Extract the [x, y] coordinate from the center of the cell holding the provided text.  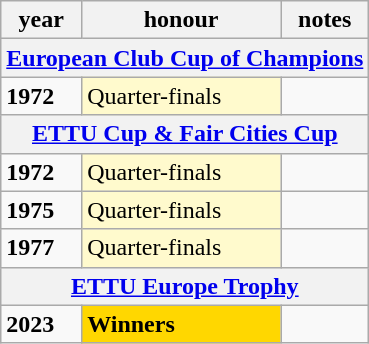
Winners [182, 324]
1977 [42, 248]
1975 [42, 210]
2023 [42, 324]
ETTU Cup & Fair Cities Cup [185, 134]
honour [182, 20]
ETTU Europe Trophy [185, 286]
notes [325, 20]
European Club Cup of Champions [185, 58]
year [42, 20]
